Return [x, y] of the center of cell containing provided text 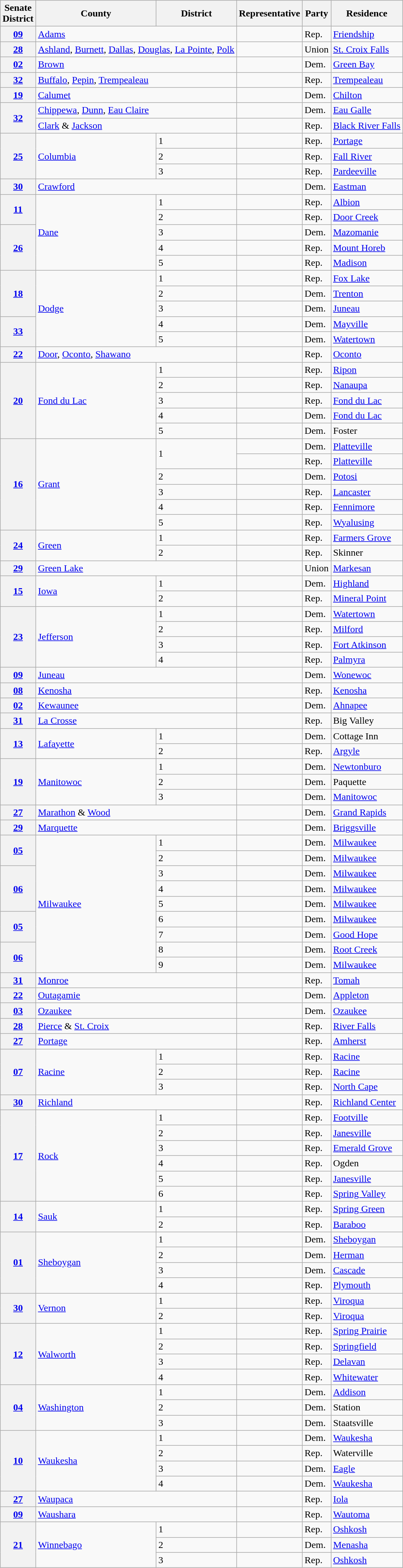
Highland [367, 583]
Oconto [367, 354]
Adams [136, 34]
Marathon & Wood [136, 812]
9 [196, 965]
Party [317, 14]
Ashland, Burnett, Dallas, Douglas, La Pointe, Polk [136, 49]
Emerald Grove [367, 1148]
Dodge [96, 309]
Ogden [367, 1163]
Footville [367, 1117]
Eastman [367, 186]
11 [18, 209]
04 [18, 1407]
Skinner [367, 553]
Briggsville [367, 827]
Good Hope [367, 935]
Representative [269, 14]
Delavan [367, 1362]
Waterville [367, 1453]
District [196, 14]
Jefferson [96, 637]
Outagamie [136, 995]
Spring Green [367, 1209]
Cascade [367, 1270]
La Crosse [136, 721]
18 [18, 293]
Wautoma [367, 1514]
Chilton [367, 95]
Mineral Point [367, 599]
SenateDistrict [18, 14]
03 [18, 1011]
Green Lake [136, 568]
08 [18, 690]
21 [18, 1545]
Cottage Inn [367, 736]
Big Valley [367, 721]
Nanaupa [367, 385]
Mazomanie [367, 233]
Paquette [367, 782]
Sauk [96, 1217]
St. Croix Falls [367, 49]
17 [18, 1155]
Washington [96, 1407]
River Falls [367, 1026]
Farmers Grove [367, 538]
Trenton [367, 293]
Ahnapee [367, 706]
Friendship [367, 34]
Door, Oconto, Shawano [136, 354]
Staatsville [367, 1423]
Richland [136, 1102]
14 [18, 1217]
Foster [367, 431]
Iowa [96, 591]
Palmyra [367, 660]
33 [18, 332]
Eau Galle [367, 110]
Iola [367, 1499]
01 [18, 1262]
Grand Rapids [367, 812]
10 [18, 1461]
Door Creek [367, 217]
Richland Center [367, 1102]
Dane [96, 232]
16 [18, 484]
Green [96, 545]
Residence [367, 14]
Fall River [367, 156]
Green Bay [367, 65]
Whitewater [367, 1377]
Waupaca [136, 1499]
County [96, 14]
Baraboo [367, 1224]
Madison [367, 263]
Potosi [367, 477]
Trempealeau [367, 80]
Argyle [367, 751]
Albion [367, 202]
Ripon [367, 370]
Lancaster [367, 492]
Herman [367, 1255]
North Cape [367, 1087]
Pardeeville [367, 171]
Waushara [136, 1514]
Wyalusing [367, 522]
Spring Valley [367, 1194]
Station [367, 1407]
Kewaunee [136, 706]
Fort Atkinson [367, 644]
25 [18, 156]
Milford [367, 629]
Springfield [367, 1346]
12 [18, 1354]
Pierce & St. Croix [136, 1026]
Rock [96, 1155]
Black River Falls [367, 125]
Walworth [96, 1354]
07 [18, 1072]
Fox Lake [367, 278]
Menasha [367, 1545]
Clark & Jackson [136, 125]
Tomah [367, 980]
8 [196, 950]
Markesan [367, 568]
Monroe [136, 980]
Mayville [367, 324]
Wonewoc [367, 675]
Calumet [136, 95]
Winnebago [96, 1545]
20 [18, 400]
26 [18, 248]
24 [18, 545]
Chippewa, Dunn, Eau Claire [136, 110]
13 [18, 744]
Grant [96, 484]
Vernon [96, 1308]
Appleton [367, 995]
23 [18, 637]
Fennimore [367, 507]
15 [18, 591]
Addison [367, 1392]
Eagle [367, 1469]
Spring Prairie [367, 1331]
Newtonburo [367, 767]
7 [196, 935]
Root Creek [367, 950]
Brown [136, 65]
Columbia [96, 156]
Amherst [367, 1041]
Crawford [136, 186]
Plymouth [367, 1285]
Lafayette [96, 744]
Buffalo, Pepin, Trempealeau [136, 80]
Mount Horeb [367, 248]
Marquette [136, 827]
